Identify which cell holds the provided text, then report its (x, y) central coordinate. 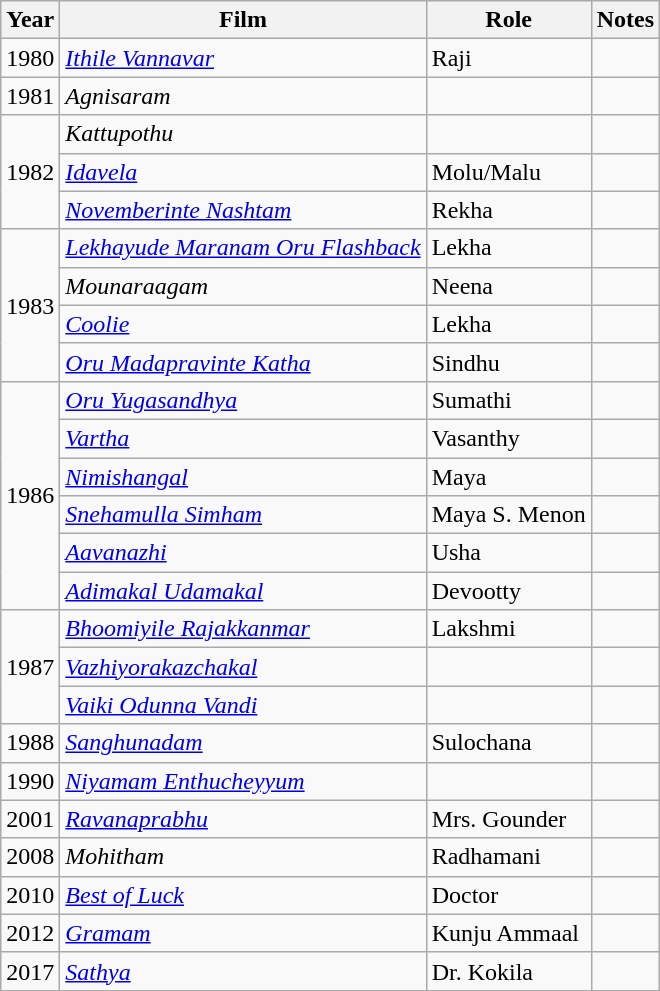
Oru Yugasandhya (243, 400)
Sulochana (508, 743)
Neena (508, 286)
Role (508, 20)
Rekha (508, 210)
Kattupothu (243, 134)
1983 (30, 305)
Coolie (243, 324)
1986 (30, 495)
Agnisaram (243, 96)
2017 (30, 971)
Mohitham (243, 857)
Devootty (508, 591)
Raji (508, 58)
Idavela (243, 172)
Niyamam Enthucheyyum (243, 781)
Radhamani (508, 857)
1980 (30, 58)
Adimakal Udamakal (243, 591)
Maya (508, 477)
Sathya (243, 971)
Best of Luck (243, 895)
Bhoomiyile Rajakkanmar (243, 629)
Oru Madapravinte Katha (243, 362)
Notes (625, 20)
1990 (30, 781)
Usha (508, 553)
Gramam (243, 933)
1981 (30, 96)
Aavanazhi (243, 553)
Snehamulla Simham (243, 515)
2012 (30, 933)
2001 (30, 819)
Doctor (508, 895)
Mounaraagam (243, 286)
Year (30, 20)
Novemberinte Nashtam (243, 210)
Vartha (243, 438)
1988 (30, 743)
Sanghunadam (243, 743)
Kunju Ammaal (508, 933)
Sindhu (508, 362)
1987 (30, 667)
Lakshmi (508, 629)
Maya S. Menon (508, 515)
Sumathi (508, 400)
Vazhiyorakazchakal (243, 667)
Nimishangal (243, 477)
Ravanaprabhu (243, 819)
Vasanthy (508, 438)
2010 (30, 895)
Ithile Vannavar (243, 58)
Vaiki Odunna Vandi (243, 705)
Lekhayude Maranam Oru Flashback (243, 248)
2008 (30, 857)
Film (243, 20)
Molu/Malu (508, 172)
Dr. Kokila (508, 971)
Mrs. Gounder (508, 819)
1982 (30, 172)
